Locate the cell with the specified text and output its [x, y] center coordinate. 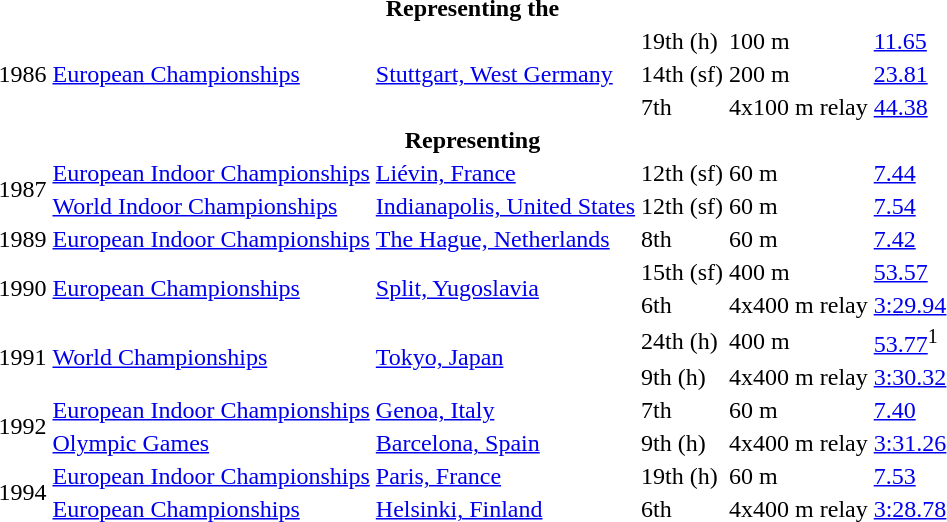
Stuttgart, West Germany [505, 74]
24th (h) [682, 341]
100 m [799, 41]
Tokyo, Japan [505, 358]
Indianapolis, United States [505, 206]
World Indoor Championships [211, 206]
Liévin, France [505, 173]
15th (sf) [682, 272]
Split, Yugoslavia [505, 288]
Barcelona, Spain [505, 443]
Olympic Games [211, 443]
4x100 m relay [799, 107]
Paris, France [505, 476]
6th [682, 305]
14th (sf) [682, 74]
8th [682, 239]
200 m [799, 74]
Genoa, Italy [505, 410]
World Championships [211, 358]
The Hague, Netherlands [505, 239]
